Pinpoint the cell where the given text exists, returning its [X, Y] midpoint coordinate. 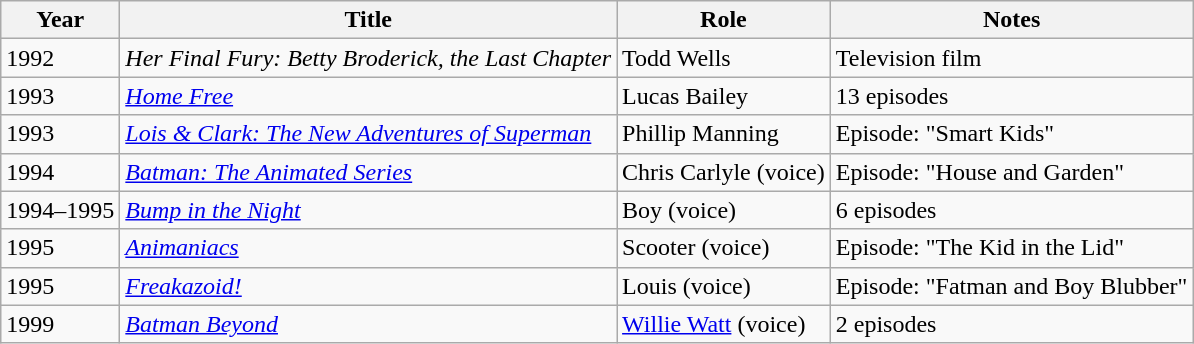
2 episodes [1012, 324]
Television film [1012, 58]
Todd Wells [724, 58]
1999 [60, 324]
Lucas Bailey [724, 96]
Home Free [368, 96]
Her Final Fury: Betty Broderick, the Last Chapter [368, 58]
Phillip Manning [724, 134]
Bump in the Night [368, 210]
Title [368, 20]
1994–1995 [60, 210]
Episode: "The Kid in the Lid" [1012, 248]
Year [60, 20]
Episode: "House and Garden" [1012, 172]
Role [724, 20]
1994 [60, 172]
Louis (voice) [724, 286]
Episode: "Fatman and Boy Blubber" [1012, 286]
13 episodes [1012, 96]
Batman Beyond [368, 324]
Notes [1012, 20]
Scooter (voice) [724, 248]
Animaniacs [368, 248]
Lois & Clark: The New Adventures of Superman [368, 134]
6 episodes [1012, 210]
1992 [60, 58]
Episode: "Smart Kids" [1012, 134]
Batman: The Animated Series [368, 172]
Boy (voice) [724, 210]
Chris Carlyle (voice) [724, 172]
Willie Watt (voice) [724, 324]
Freakazoid! [368, 286]
